Identify which cell holds the provided text, then report its [X, Y] central coordinate. 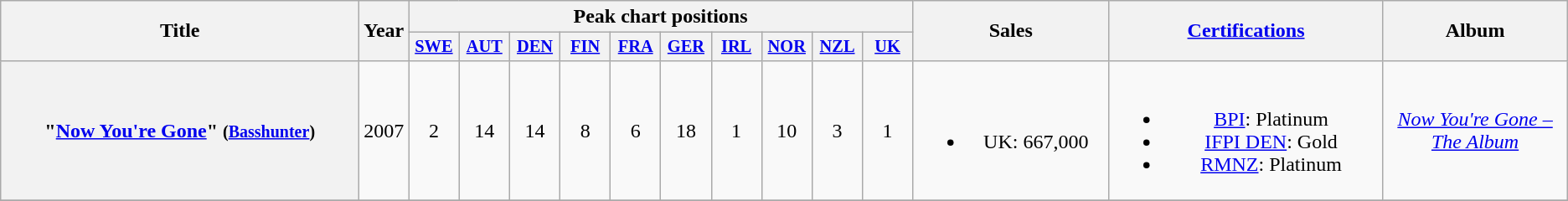
2007 [384, 131]
FRA [636, 47]
GER [686, 47]
Now You're Gone – The Album [1475, 131]
Peak chart positions [661, 17]
BPI: PlatinumIFPI DEN: GoldRMNZ: Platinum [1246, 131]
Year [384, 31]
AUT [484, 47]
8 [585, 131]
Certifications [1246, 31]
6 [636, 131]
DEN [534, 47]
2 [434, 131]
3 [837, 131]
Title [180, 31]
18 [686, 131]
FIN [585, 47]
UK: 667,000 [1010, 131]
IRL [736, 47]
Sales [1010, 31]
10 [787, 131]
"Now You're Gone" (Basshunter) [180, 131]
Album [1475, 31]
NZL [837, 47]
SWE [434, 47]
UK [888, 47]
NOR [787, 47]
